Pinpoint the cell where the given text exists, returning its [x, y] midpoint coordinate. 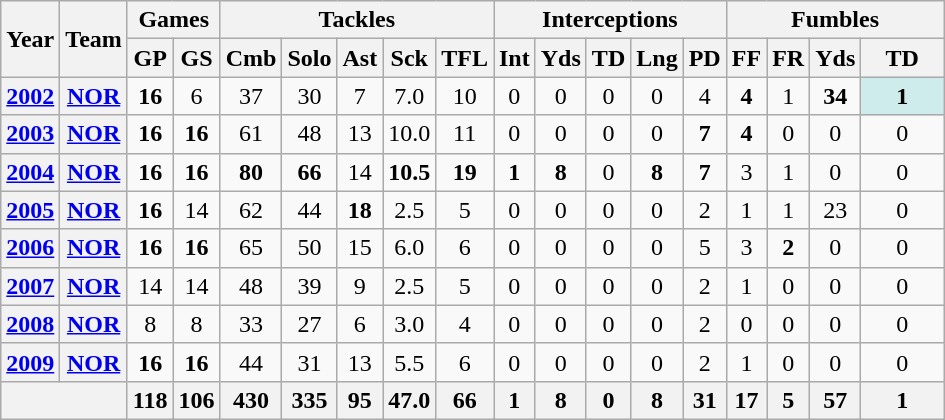
18 [360, 210]
2008 [30, 324]
19 [465, 172]
61 [251, 134]
2003 [30, 134]
6.0 [410, 248]
3.0 [410, 324]
GS [196, 58]
TFL [465, 58]
Lng [657, 58]
Interceptions [610, 20]
11 [465, 134]
Cmb [251, 58]
2005 [30, 210]
62 [251, 210]
Team [94, 39]
65 [251, 248]
57 [836, 400]
FF [746, 58]
GP [150, 58]
33 [251, 324]
PD [704, 58]
2006 [30, 248]
Sck [410, 58]
80 [251, 172]
2007 [30, 286]
5.5 [410, 362]
2002 [30, 96]
2009 [30, 362]
10.5 [410, 172]
FR [788, 58]
10 [465, 96]
23 [836, 210]
17 [746, 400]
Solo [310, 58]
47.0 [410, 400]
37 [251, 96]
95 [360, 400]
Fumbles [835, 20]
15 [360, 248]
335 [310, 400]
39 [310, 286]
118 [150, 400]
106 [196, 400]
50 [310, 248]
9 [360, 286]
430 [251, 400]
10.0 [410, 134]
Year [30, 39]
27 [310, 324]
Tackles [356, 20]
Ast [360, 58]
Games [174, 20]
Int [515, 58]
7.0 [410, 96]
34 [836, 96]
30 [310, 96]
2004 [30, 172]
